Provide the [X, Y] coordinate of the cell's center where the given text is located.  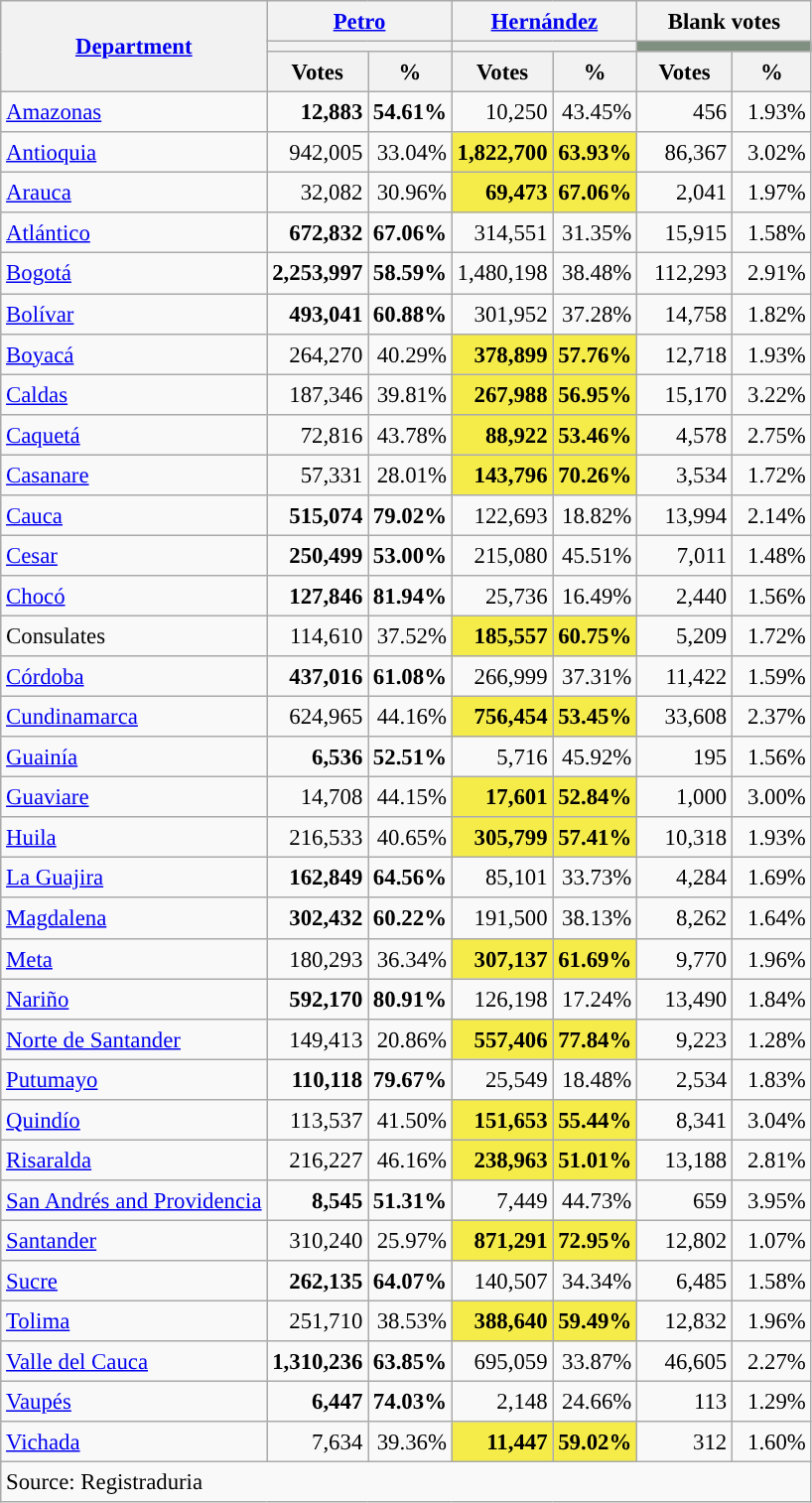
126,198 [502, 999]
18.82% [596, 516]
13,188 [685, 1160]
60.88% [411, 314]
57.76% [596, 353]
4,578 [685, 435]
2,148 [502, 1402]
1.69% [772, 878]
Risaralda [134, 1160]
14,708 [318, 798]
Quindío [134, 1120]
592,170 [318, 999]
9,223 [685, 1038]
10,250 [502, 113]
San Andrés and Providencia [134, 1201]
11,422 [685, 677]
43.78% [411, 435]
43.45% [596, 113]
Bogotá [134, 274]
2.14% [772, 516]
3.95% [772, 1201]
72.95% [596, 1241]
25,736 [502, 596]
1.60% [772, 1441]
58.59% [411, 274]
Consulates [134, 635]
51.01% [596, 1160]
Antioquia [134, 153]
7,449 [502, 1201]
61.08% [411, 677]
1.82% [772, 314]
53.46% [596, 435]
Atlántico [134, 232]
185,557 [502, 635]
140,507 [502, 1281]
7,634 [318, 1441]
Santander [134, 1241]
2,041 [685, 193]
Hernández [544, 22]
46.16% [411, 1160]
41.50% [411, 1120]
312 [685, 1441]
12,718 [685, 353]
17,601 [502, 798]
16.49% [596, 596]
Vichada [134, 1441]
110,118 [318, 1080]
557,406 [502, 1038]
Blank votes [725, 22]
52.51% [411, 756]
2.37% [772, 717]
Chocó [134, 596]
2,440 [685, 596]
1.83% [772, 1080]
60.22% [411, 919]
264,270 [318, 353]
20.86% [411, 1038]
113 [685, 1402]
307,137 [502, 959]
195 [685, 756]
54.61% [411, 113]
Bolívar [134, 314]
9,770 [685, 959]
Meta [134, 959]
4,284 [685, 878]
2.75% [772, 435]
143,796 [502, 475]
Valle del Cauca [134, 1362]
55.44% [596, 1120]
216,227 [318, 1160]
37.31% [596, 677]
191,500 [502, 919]
37.28% [596, 314]
215,080 [502, 556]
2.81% [772, 1160]
15,170 [685, 395]
37.52% [411, 635]
33.04% [411, 153]
51.31% [411, 1201]
301,952 [502, 314]
2.91% [772, 274]
8,262 [685, 919]
2,253,997 [318, 274]
Caldas [134, 395]
38.13% [596, 919]
6,447 [318, 1402]
40.29% [411, 353]
Huila [134, 838]
113,537 [318, 1120]
3.02% [772, 153]
437,016 [318, 677]
250,499 [318, 556]
14,758 [685, 314]
871,291 [502, 1241]
63.93% [596, 153]
28.01% [411, 475]
672,832 [318, 232]
114,610 [318, 635]
25,549 [502, 1080]
180,293 [318, 959]
1.84% [772, 999]
149,413 [318, 1038]
63.85% [411, 1362]
Caquetá [134, 435]
6,536 [318, 756]
59.49% [596, 1322]
34.34% [596, 1281]
1,480,198 [502, 274]
Guaviare [134, 798]
Sucre [134, 1281]
25.97% [411, 1241]
1.48% [772, 556]
38.48% [596, 274]
5,716 [502, 756]
45.92% [596, 756]
46,605 [685, 1362]
378,899 [502, 353]
Nariño [134, 999]
151,653 [502, 1120]
85,101 [502, 878]
38.53% [411, 1322]
238,963 [502, 1160]
33,608 [685, 717]
12,802 [685, 1241]
3,534 [685, 475]
2,534 [685, 1080]
64.07% [411, 1281]
86,367 [685, 153]
515,074 [318, 516]
33.87% [596, 1362]
79.67% [411, 1080]
Boyacá [134, 353]
81.94% [411, 596]
266,999 [502, 677]
74.03% [411, 1402]
44.73% [596, 1201]
12,883 [318, 113]
1.29% [772, 1402]
Arauca [134, 193]
493,041 [318, 314]
942,005 [318, 153]
59.02% [596, 1441]
18.48% [596, 1080]
624,965 [318, 717]
127,846 [318, 596]
Cesar [134, 556]
53.45% [596, 717]
251,710 [318, 1322]
69,473 [502, 193]
1,000 [685, 798]
La Guajira [134, 878]
302,432 [318, 919]
2.27% [772, 1362]
33.73% [596, 878]
1.59% [772, 677]
Cundinamarca [134, 717]
57,331 [318, 475]
388,640 [502, 1322]
3.00% [772, 798]
39.36% [411, 1441]
72,816 [318, 435]
80.91% [411, 999]
7,011 [685, 556]
Tolima [134, 1322]
Córdoba [134, 677]
11,447 [502, 1441]
31.35% [596, 232]
Magdalena [134, 919]
45.51% [596, 556]
39.81% [411, 395]
60.75% [596, 635]
30.96% [411, 193]
44.15% [411, 798]
1.97% [772, 193]
Guainía [134, 756]
64.56% [411, 878]
1.64% [772, 919]
1.28% [772, 1038]
305,799 [502, 838]
13,490 [685, 999]
1.07% [772, 1241]
659 [685, 1201]
Source: Registraduria [406, 1483]
216,533 [318, 838]
Norte de Santander [134, 1038]
756,454 [502, 717]
Cauca [134, 516]
40.65% [411, 838]
57.41% [596, 838]
314,551 [502, 232]
3.22% [772, 395]
8,341 [685, 1120]
79.02% [411, 516]
695,059 [502, 1362]
122,693 [502, 516]
Amazonas [134, 113]
187,346 [318, 395]
12,832 [685, 1322]
24.66% [596, 1402]
112,293 [685, 274]
15,915 [685, 232]
32,082 [318, 193]
56.95% [596, 395]
44.16% [411, 717]
70.26% [596, 475]
6,485 [685, 1281]
310,240 [318, 1241]
Putumayo [134, 1080]
13,994 [685, 516]
53.00% [411, 556]
77.84% [596, 1038]
Vaupés [134, 1402]
456 [685, 113]
8,545 [318, 1201]
1,310,236 [318, 1362]
61.69% [596, 959]
17.24% [596, 999]
36.34% [411, 959]
262,135 [318, 1281]
Casanare [134, 475]
5,209 [685, 635]
Petro [359, 22]
10,318 [685, 838]
52.84% [596, 798]
1,822,700 [502, 153]
3.04% [772, 1120]
88,922 [502, 435]
267,988 [502, 395]
162,849 [318, 878]
Department [134, 47]
